Identify which cell holds the provided text, then report its [x, y] central coordinate. 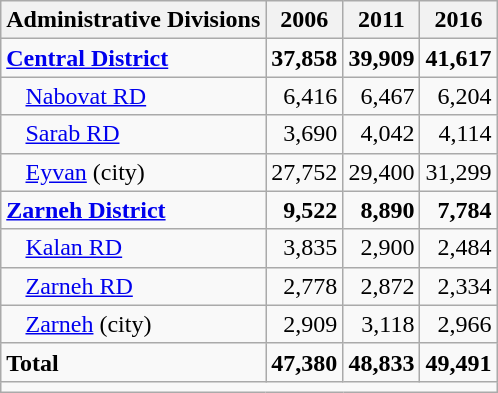
2,334 [458, 286]
Administrative Divisions [134, 20]
47,380 [304, 362]
2,909 [304, 324]
4,042 [382, 134]
2,900 [382, 248]
Sarab RD [134, 134]
Zarneh (city) [134, 324]
6,416 [304, 96]
29,400 [382, 172]
7,784 [458, 210]
2016 [458, 20]
2,484 [458, 248]
6,204 [458, 96]
Total [134, 362]
49,491 [458, 362]
Zarneh District [134, 210]
6,467 [382, 96]
37,858 [304, 58]
2011 [382, 20]
Central District [134, 58]
3,118 [382, 324]
Eyvan (city) [134, 172]
41,617 [458, 58]
2,778 [304, 286]
2006 [304, 20]
48,833 [382, 362]
3,835 [304, 248]
Zarneh RD [134, 286]
9,522 [304, 210]
2,872 [382, 286]
3,690 [304, 134]
31,299 [458, 172]
39,909 [382, 58]
27,752 [304, 172]
4,114 [458, 134]
2,966 [458, 324]
8,890 [382, 210]
Kalan RD [134, 248]
Nabovat RD [134, 96]
